Scan for the cell matching the given text and deliver its (X, Y) coordinate at center. 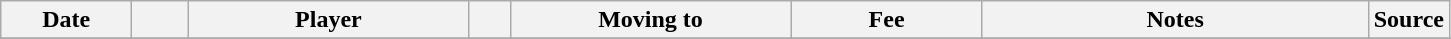
Date (66, 20)
Moving to (650, 20)
Source (1408, 20)
Player (328, 20)
Fee (886, 20)
Notes (1175, 20)
